Detect which cell encompasses the target text, then output its [X, Y] center coordinate. 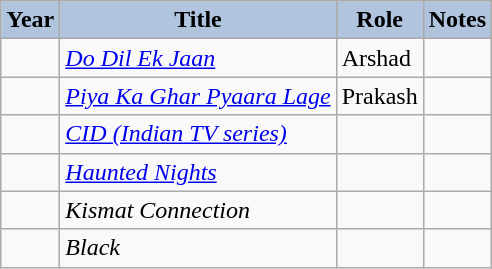
CID (Indian TV series) [198, 134]
Year [30, 20]
Kismat Connection [198, 210]
Arshad [380, 58]
Prakash [380, 96]
Piya Ka Ghar Pyaara Lage [198, 96]
Black [198, 248]
Notes [457, 20]
Haunted Nights [198, 172]
Title [198, 20]
Role [380, 20]
Do Dil Ek Jaan [198, 58]
